Output the [x, y] coordinate of the center of the cell containing the given text.  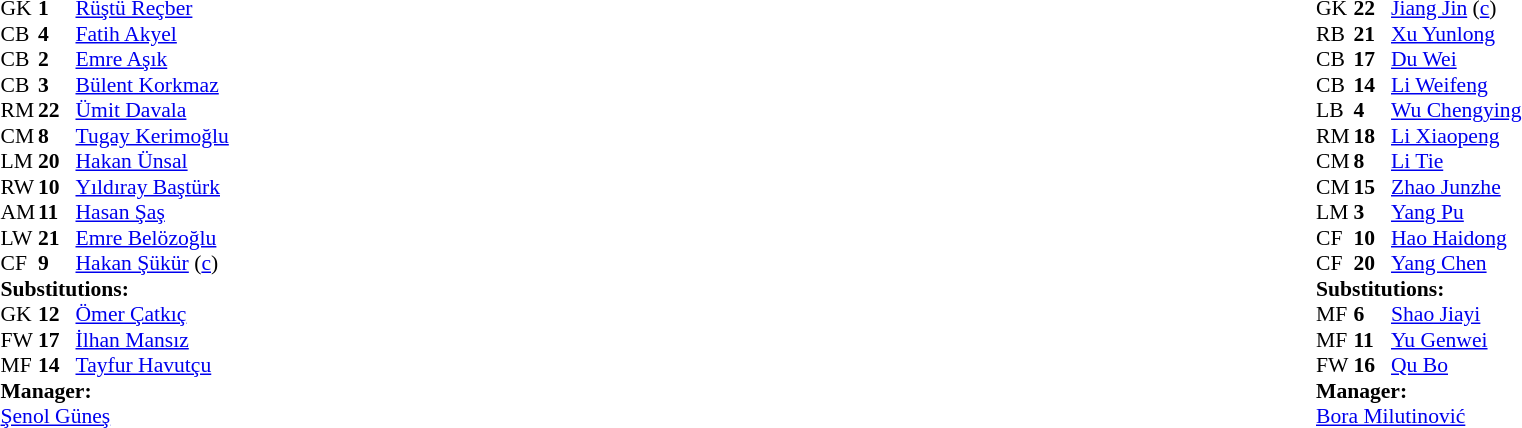
18 [1373, 136]
Hao Haidong [1456, 238]
9 [57, 263]
2 [57, 59]
15 [1373, 187]
Li Xiaopeng [1456, 136]
Ümit Davala [152, 111]
12 [57, 315]
Zhao Junzhe [1456, 187]
Qu Bo [1456, 365]
Emre Aşık [152, 59]
Bülent Korkmaz [152, 85]
Tugay Kerimoğlu [152, 136]
RB [1335, 34]
Shao Jiayi [1456, 315]
LW [19, 238]
İlhan Mansız [152, 340]
22 [57, 111]
Tayfur Havutçu [152, 365]
Emre Belözoğlu [152, 238]
Yang Pu [1456, 213]
16 [1373, 365]
Wu Chengying [1456, 111]
RW [19, 187]
6 [1373, 315]
Fatih Akyel [152, 34]
LB [1335, 111]
Hasan Şaş [152, 213]
GK [19, 315]
Du Wei [1456, 59]
AM [19, 213]
Yang Chen [1456, 263]
Hakan Şükür (c) [152, 263]
Ömer Çatkıç [152, 315]
Hakan Ünsal [152, 161]
Yu Genwei [1456, 340]
Xu Yunlong [1456, 34]
Li Tie [1456, 161]
Li Weifeng [1456, 85]
Yıldıray Baştürk [152, 187]
